Find where the given text appears and provide that cell's center as (X, Y) coordinate. 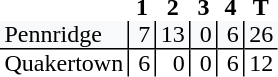
7 (142, 35)
Quakertown (64, 63)
26 (261, 35)
Pennridge (64, 35)
12 (261, 63)
13 (172, 35)
